Search for the cell housing the specified text and yield its [x, y] center coordinate. 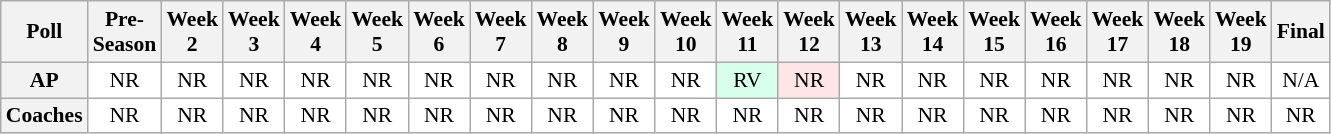
Week12 [809, 32]
Coaches [44, 116]
Poll [44, 32]
Week15 [994, 32]
Week14 [933, 32]
N/A [1301, 80]
Week8 [562, 32]
Week17 [1118, 32]
Pre-Season [125, 32]
Week18 [1179, 32]
AP [44, 80]
Final [1301, 32]
Week4 [316, 32]
Week5 [377, 32]
Week10 [686, 32]
Week3 [254, 32]
Week13 [871, 32]
Week6 [439, 32]
Week7 [501, 32]
RV [748, 80]
Week9 [624, 32]
Week2 [192, 32]
Week19 [1241, 32]
Week16 [1056, 32]
Week11 [748, 32]
